For the text-containing cell, return its midpoint in (x, y) coordinate format. 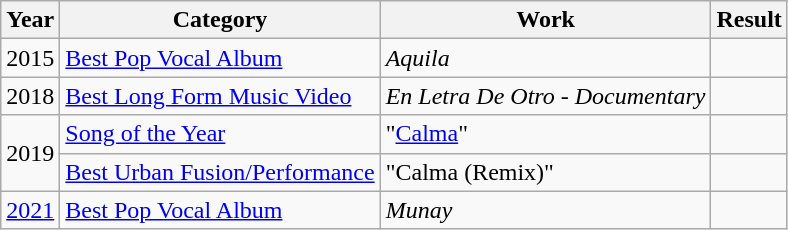
Best Urban Fusion/Performance (220, 172)
"Calma" (546, 134)
Song of the Year (220, 134)
Category (220, 20)
Munay (546, 210)
En Letra De Otro - Documentary (546, 96)
2015 (30, 58)
Aquila (546, 58)
Best Long Form Music Video (220, 96)
Result (749, 20)
2019 (30, 153)
Work (546, 20)
"Calma (Remix)" (546, 172)
2021 (30, 210)
Year (30, 20)
2018 (30, 96)
